From the cell containing the given text, extract its center point as (X, Y) coordinate. 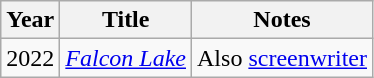
2022 (30, 58)
Notes (282, 20)
Falcon Lake (126, 58)
Year (30, 20)
Also screenwriter (282, 58)
Title (126, 20)
